Locate the cell with the specified text and output its [x, y] center coordinate. 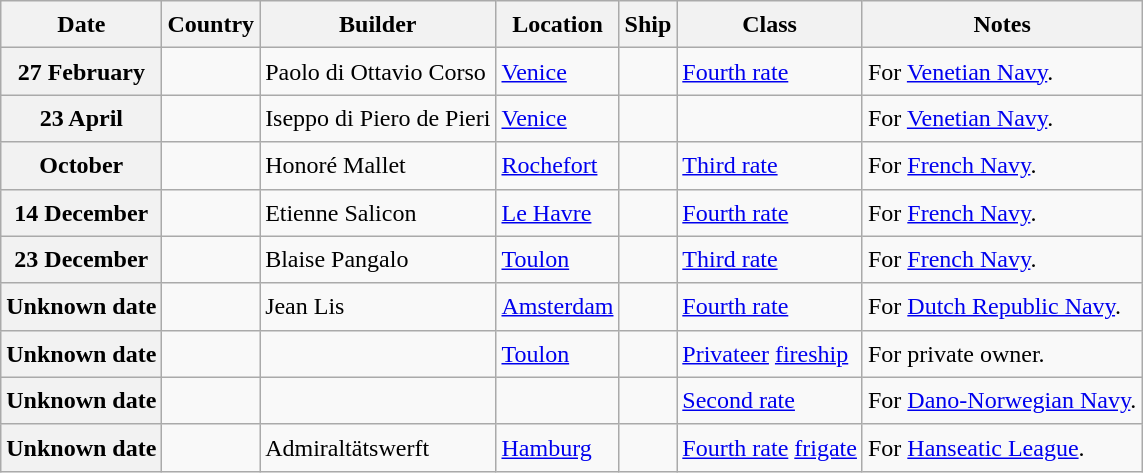
Rochefort [558, 166]
Blaise Pangalo [378, 260]
October [82, 166]
Paolo di Ottavio Corso [378, 72]
For Hanseatic League. [1002, 448]
Iseppo di Piero de Pieri [378, 118]
For private owner. [1002, 354]
Notes [1002, 24]
Fourth rate frigate [770, 448]
Builder [378, 24]
Ship [648, 24]
Privateer fireship [770, 354]
Second rate [770, 400]
Admiraltätswerft [378, 448]
23 April [82, 118]
Le Havre [558, 212]
Etienne Salicon [378, 212]
Amsterdam [558, 306]
Class [770, 24]
For Dutch Republic Navy. [1002, 306]
Location [558, 24]
Country [211, 24]
Date [82, 24]
Jean Lis [378, 306]
For Dano-Norwegian Navy. [1002, 400]
14 December [82, 212]
27 February [82, 72]
23 December [82, 260]
Hamburg [558, 448]
Honoré Mallet [378, 166]
